Capture the cell that displays the provided text and extract its [x, y] central coordinate. 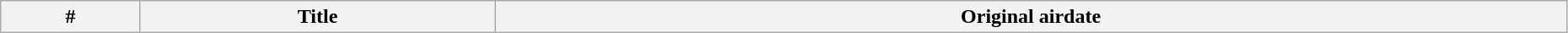
Title [317, 17]
# [71, 17]
Original airdate [1031, 17]
